Detect which cell encompasses the target text, then output its (x, y) center coordinate. 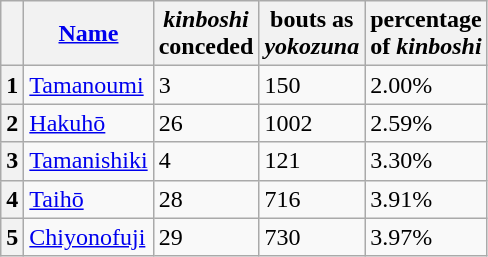
2 (12, 123)
Hakuhō (88, 123)
bouts asyokozuna (312, 34)
3.30% (426, 161)
716 (312, 199)
150 (312, 85)
29 (206, 237)
percentageof kinboshi (426, 34)
121 (312, 161)
Taihō (88, 199)
3.97% (426, 237)
1 (12, 85)
3.91% (426, 199)
Name (88, 34)
2.00% (426, 85)
26 (206, 123)
kinboshiconceded (206, 34)
2.59% (426, 123)
Tamanishiki (88, 161)
Chiyonofuji (88, 237)
5 (12, 237)
730 (312, 237)
1002 (312, 123)
28 (206, 199)
Tamanoumi (88, 85)
